Return the [x, y] coordinate for the center point of the cell that contains the specified text.  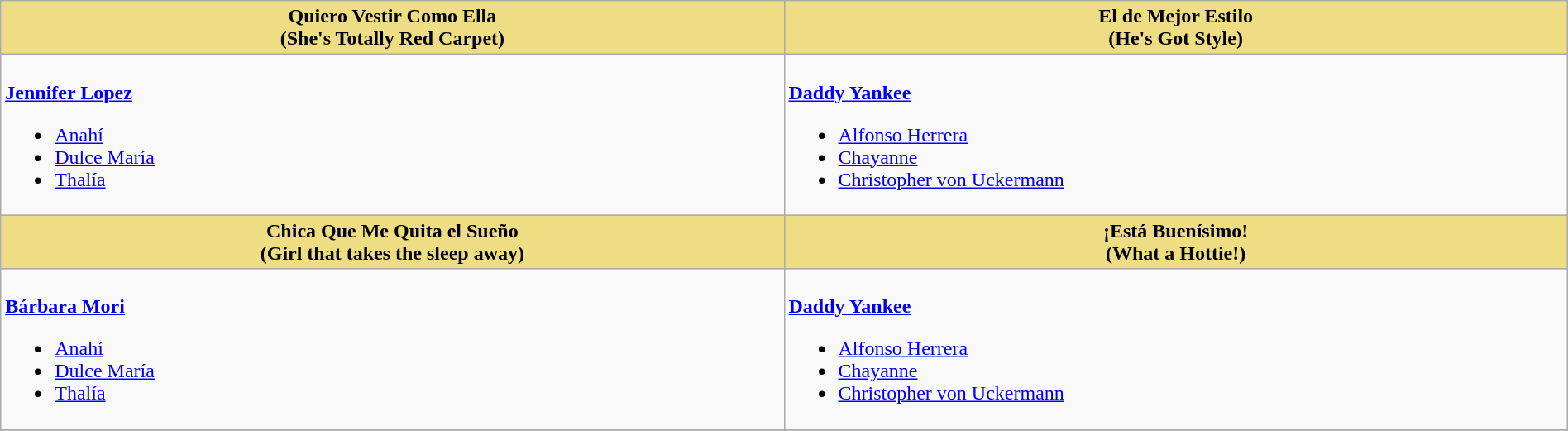
El de Mejor Estilo (He's Got Style) [1176, 28]
Chica Que Me Quita el Sueño (Girl that takes the sleep away) [392, 242]
Bárbara MoriAnahíDulce MaríaThalía [392, 349]
Quiero Vestir Como Ella (She's Totally Red Carpet) [392, 28]
¡Está Buenísimo! (What a Hottie!) [1176, 242]
Jennifer LopezAnahíDulce MaríaThalía [392, 135]
